From the cell containing the given text, extract its center point as [x, y] coordinate. 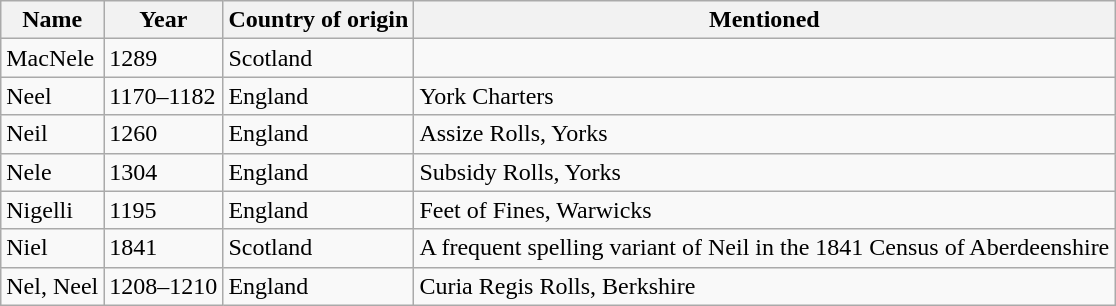
Mentioned [764, 20]
Nigelli [52, 210]
1289 [164, 58]
1841 [164, 248]
Neel [52, 96]
1208–1210 [164, 286]
Nel, Neel [52, 286]
Country of origin [318, 20]
Subsidy Rolls, Yorks [764, 172]
York Charters [764, 96]
A frequent spelling variant of Neil in the 1841 Census of Aberdeenshire [764, 248]
1195 [164, 210]
Curia Regis Rolls, Berkshire [764, 286]
1304 [164, 172]
1170–1182 [164, 96]
Year [164, 20]
Feet of Fines, Warwicks [764, 210]
Assize Rolls, Yorks [764, 134]
Neil [52, 134]
1260 [164, 134]
Name [52, 20]
Niel [52, 248]
MacNele [52, 58]
Nele [52, 172]
